Determine the [x, y] coordinate at the center of the cell enclosing the given text.  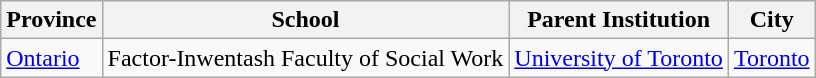
School [306, 20]
City [772, 20]
University of Toronto [619, 58]
Toronto [772, 58]
Province [52, 20]
Parent Institution [619, 20]
Ontario [52, 58]
Factor-Inwentash Faculty of Social Work [306, 58]
